From the cell containing the given text, extract its center point as (X, Y) coordinate. 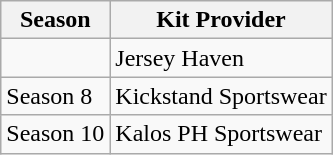
Season 8 (56, 96)
Kalos PH Sportswear (221, 134)
Season (56, 20)
Jersey Haven (221, 58)
Kickstand Sportswear (221, 96)
Kit Provider (221, 20)
Season 10 (56, 134)
